Locate the cell with the specified text and output its [x, y] center coordinate. 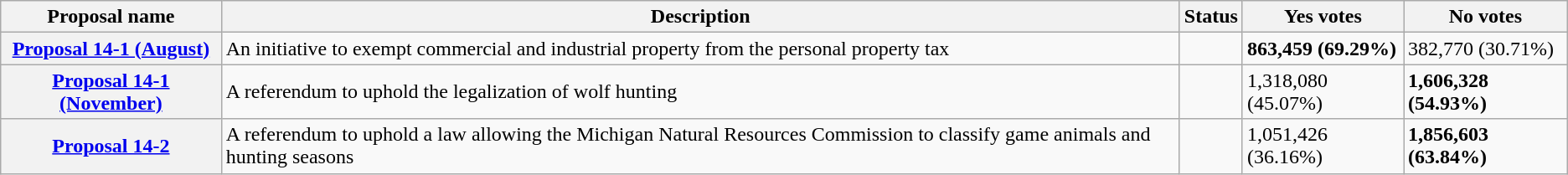
Status [1211, 17]
1,606,328 (54.93%) [1486, 92]
Proposal 14-2 [111, 146]
863,459 (69.29%) [1323, 49]
No votes [1486, 17]
A referendum to uphold the legalization of wolf hunting [700, 92]
1,051,426 (36.16%) [1323, 146]
382,770 (30.71%) [1486, 49]
Yes votes [1323, 17]
1,318,080 (45.07%) [1323, 92]
A referendum to uphold a law allowing the Michigan Natural Resources Commission to classify game animals and hunting seasons [700, 146]
Description [700, 17]
1,856,603 (63.84%) [1486, 146]
Proposal 14-1 (August) [111, 49]
An initiative to exempt commercial and industrial property from the personal property tax [700, 49]
Proposal 14-1 (November) [111, 92]
Proposal name [111, 17]
